From the cell containing the given text, extract its center point as [X, Y] coordinate. 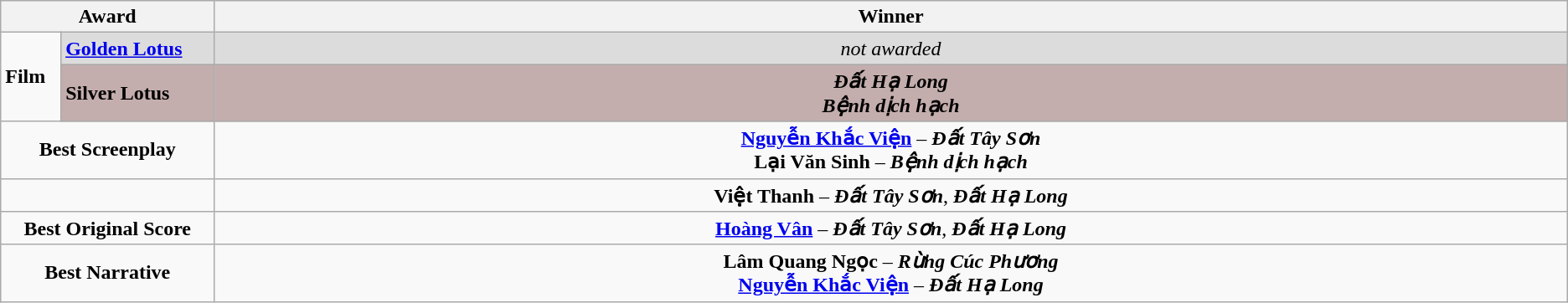
Việt Thanh – Đất Tây Sơn, Đất Hạ Long [891, 195]
Best Screenplay [107, 150]
Silver Lotus [137, 93]
Winner [891, 17]
not awarded [891, 49]
Nguyễn Khắc Viện – Đất Tây SơnLại Văn Sinh – Bệnh dịch hạch [891, 150]
Hoàng Vân – Đất Tây Sơn, Đất Hạ Long [891, 229]
Đất Hạ LongBệnh dịch hạch [891, 93]
Best Narrative [107, 273]
Award [107, 17]
Best Original Score [107, 229]
Golden Lotus [137, 49]
Film [31, 77]
Lâm Quang Ngọc – Rừng Cúc PhươngNguyễn Khắc Viện – Đất Hạ Long [891, 273]
